Scan for the cell matching the given text and deliver its (X, Y) coordinate at center. 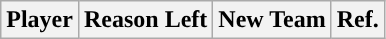
Reason Left (145, 20)
Player (40, 20)
Ref. (358, 20)
New Team (272, 20)
